Extract the (X, Y) coordinate from the center of the cell holding the provided text.  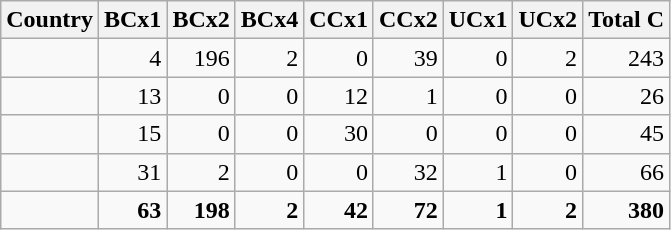
196 (201, 58)
72 (408, 210)
243 (626, 58)
4 (132, 58)
UCx1 (478, 20)
UCx2 (548, 20)
66 (626, 172)
13 (132, 96)
42 (339, 210)
63 (132, 210)
BCx1 (132, 20)
Country (50, 20)
45 (626, 134)
32 (408, 172)
Total C (626, 20)
CCx1 (339, 20)
198 (201, 210)
380 (626, 210)
30 (339, 134)
12 (339, 96)
31 (132, 172)
CCx2 (408, 20)
BCx4 (269, 20)
BCx2 (201, 20)
15 (132, 134)
26 (626, 96)
39 (408, 58)
